Provide the [x, y] coordinate of the cell's center where the given text is located.  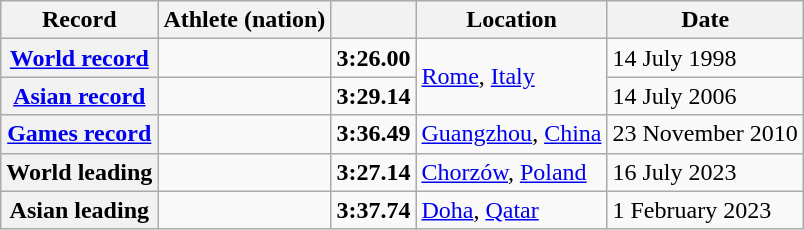
Asian record [80, 96]
Location [512, 20]
23 November 2010 [705, 134]
Date [705, 20]
World leading [80, 172]
Chorzów, Poland [512, 172]
Games record [80, 134]
Doha, Qatar [512, 210]
3:36.49 [374, 134]
14 July 1998 [705, 58]
Record [80, 20]
3:27.14 [374, 172]
Asian leading [80, 210]
World record [80, 58]
3:26.00 [374, 58]
Athlete (nation) [244, 20]
Rome, Italy [512, 77]
16 July 2023 [705, 172]
Guangzhou, China [512, 134]
3:29.14 [374, 96]
14 July 2006 [705, 96]
3:37.74 [374, 210]
1 February 2023 [705, 210]
